Return (X, Y) of the center of cell containing provided text 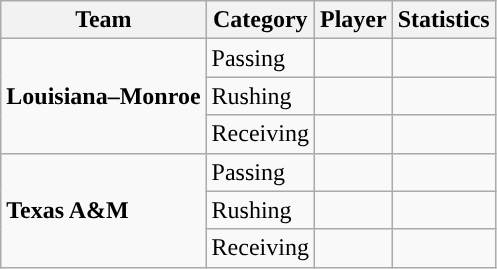
Texas A&M (104, 210)
Statistics (444, 20)
Category (260, 20)
Player (353, 20)
Louisiana–Monroe (104, 96)
Team (104, 20)
